Return the [x, y] coordinate for the center point of the cell that contains the specified text.  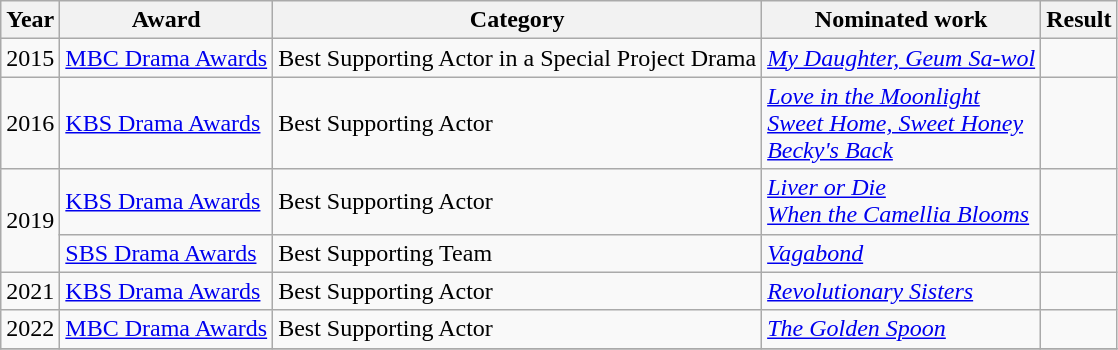
Best Supporting Actor in a Special Project Drama [518, 58]
Liver or DieWhen the Camellia Blooms [902, 202]
2019 [30, 220]
2021 [30, 291]
2015 [30, 58]
2016 [30, 123]
Category [518, 20]
Best Supporting Team [518, 253]
SBS Drama Awards [166, 253]
The Golden Spoon [902, 329]
Year [30, 20]
2022 [30, 329]
Award [166, 20]
Nominated work [902, 20]
Revolutionary Sisters [902, 291]
My Daughter, Geum Sa-wol [902, 58]
Vagabond [902, 253]
Result [1079, 20]
Love in the MoonlightSweet Home, Sweet HoneyBecky's Back [902, 123]
